Determine the (X, Y) coordinate at the center of the cell enclosing the given text.  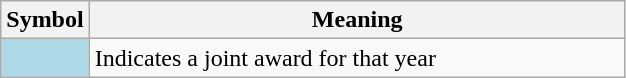
Meaning (357, 20)
Indicates a joint award for that year (357, 58)
Symbol (45, 20)
